Return the (X, Y) coordinate for the center point of the cell that contains the specified text.  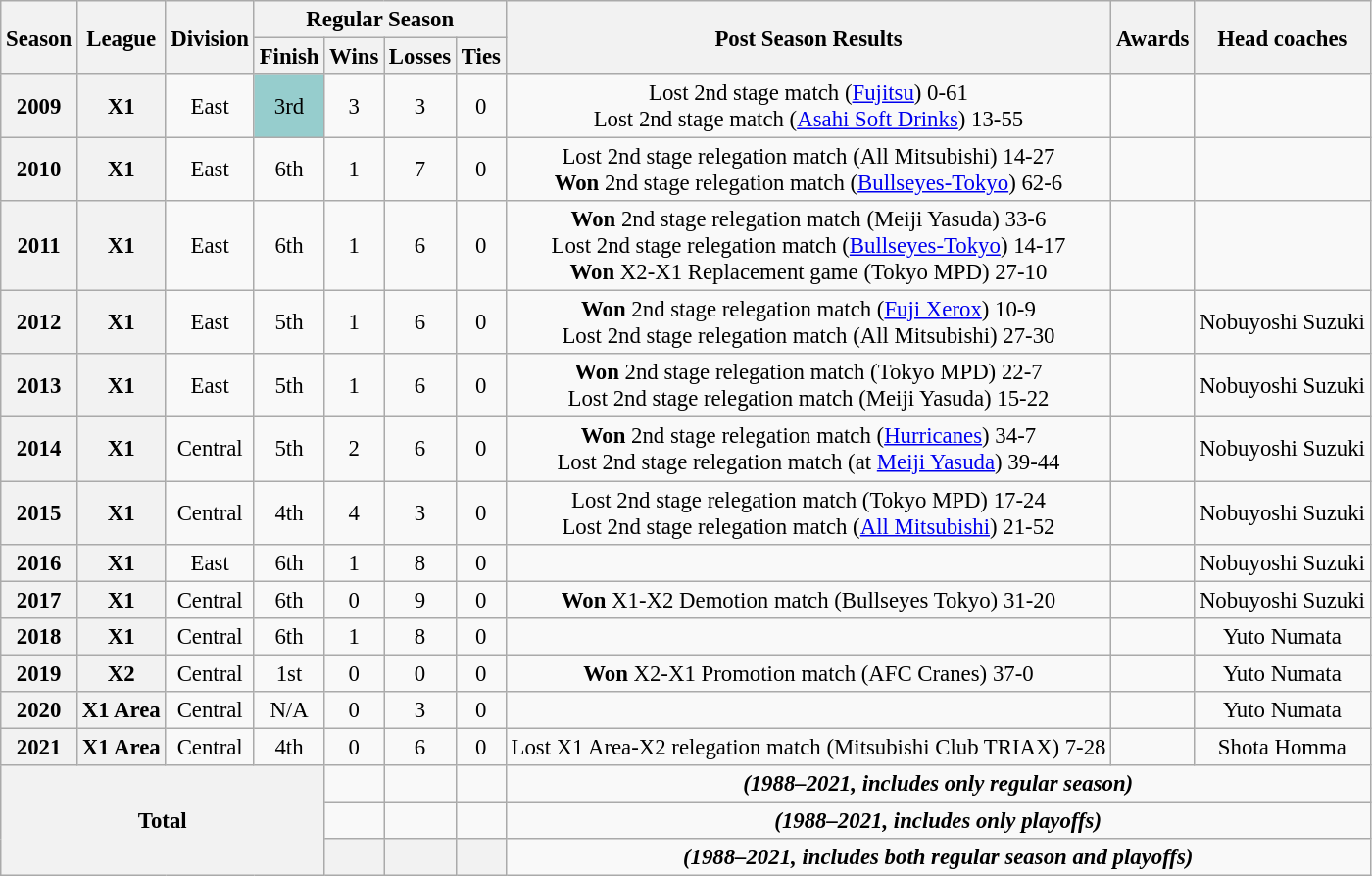
7 (420, 170)
Ties (480, 57)
Lost 2nd stage match (Fujitsu) 0-61Lost 2nd stage match (Asahi Soft Drinks) 13-55 (808, 106)
(1988–2021, includes both regular season and playoffs) (938, 857)
Lost 2nd stage relegation match (All Mitsubishi) 14-27Won 2nd stage relegation match (Bullseyes-Tokyo) 62-6 (808, 170)
Head coaches (1283, 37)
2016 (39, 562)
Won 2nd stage relegation match (Meiji Yasuda) 33-6Lost 2nd stage relegation match (Bullseyes-Tokyo) 14-17Won X2-X1 Replacement game (Tokyo MPD) 27-10 (808, 246)
Wins (355, 57)
9 (420, 600)
2015 (39, 513)
League (122, 37)
X2 (122, 673)
Season (39, 37)
2012 (39, 323)
Won X2-X1 Promotion match (AFC Cranes) 37-0 (808, 673)
Total (163, 821)
2021 (39, 747)
2020 (39, 710)
2011 (39, 246)
2009 (39, 106)
Lost 2nd stage relegation match (Tokyo MPD) 17-24Lost 2nd stage relegation match (All Mitsubishi) 21-52 (808, 513)
2018 (39, 636)
2019 (39, 673)
Won 2nd stage relegation match (Fuji Xerox) 10-9Lost 2nd stage relegation match (All Mitsubishi) 27-30 (808, 323)
Finish (288, 57)
(1988–2021, includes only regular season) (938, 784)
Post Season Results (808, 37)
Won X1-X2 Demotion match (Bullseyes Tokyo) 31-20 (808, 600)
2 (355, 449)
Won 2nd stage relegation match (Hurricanes) 34-7Lost 2nd stage relegation match (at Meiji Yasuda) 39-44 (808, 449)
(1988–2021, includes only playoffs) (938, 820)
2014 (39, 449)
Won 2nd stage relegation match (Tokyo MPD) 22-7Lost 2nd stage relegation match (Meiji Yasuda) 15-22 (808, 386)
N/A (288, 710)
Lost X1 Area-X2 relegation match (Mitsubishi Club TRIAX) 7-28 (808, 747)
Division (210, 37)
2013 (39, 386)
Regular Season (380, 20)
1st (288, 673)
3rd (288, 106)
2010 (39, 170)
4 (355, 513)
Shota Homma (1283, 747)
Awards (1152, 37)
Losses (420, 57)
2017 (39, 600)
